Search for the cell housing the specified text and yield its [x, y] center coordinate. 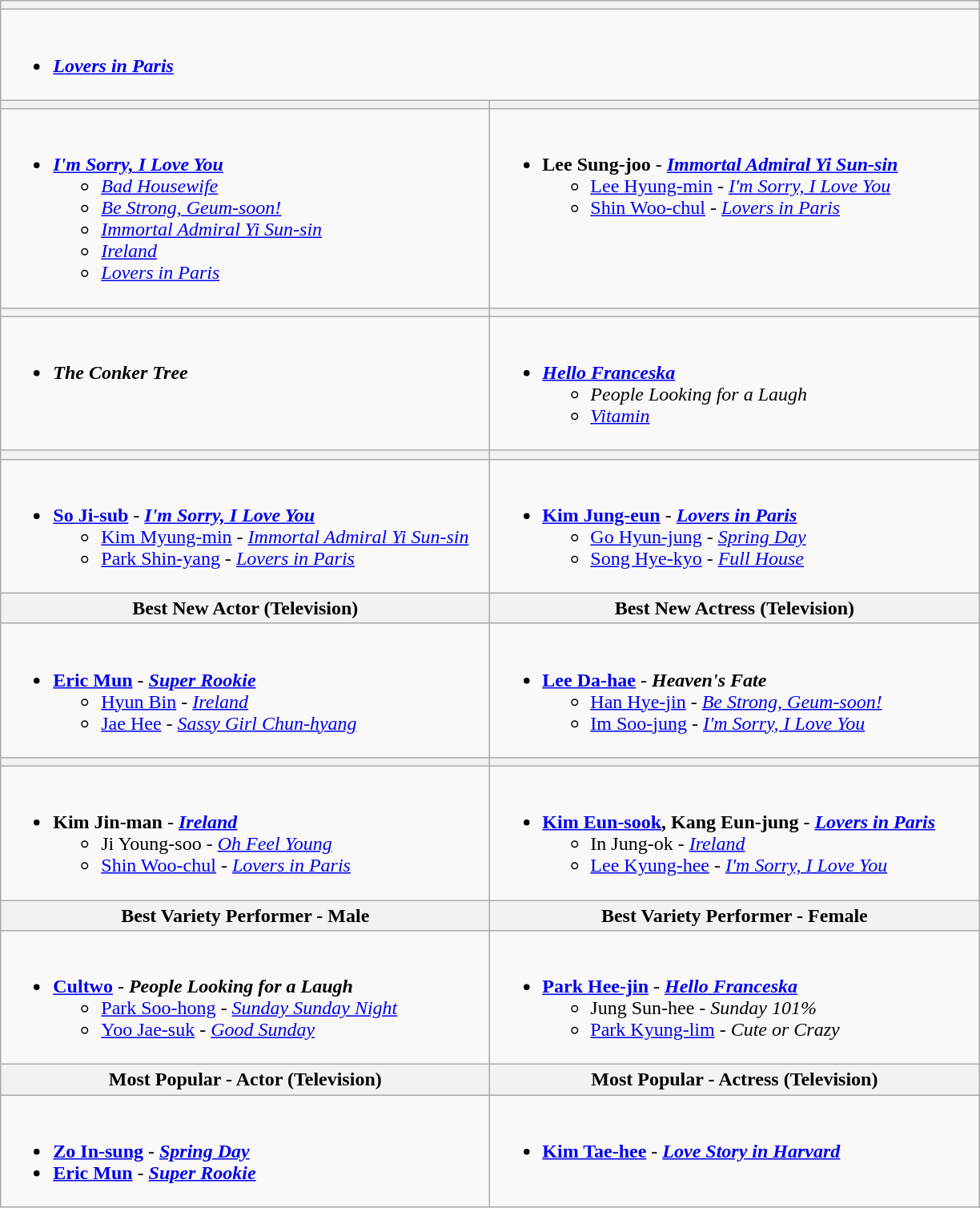
Park Hee-jin - Hello FranceskaJung Sun-hee - Sunday 101%Park Kyung-lim - Cute or Crazy [735, 998]
Kim Tae-hee - Love Story in Harvard [735, 1151]
Best Variety Performer - Female [735, 916]
Lee Da-hae - Heaven's Fate Han Hye-jin - Be Strong, Geum-soon!Im Soo-jung - I'm Sorry, I Love You [735, 691]
Kim Eun-sook, Kang Eun-jung - Lovers in ParisIn Jung-ok - IrelandLee Kyung-hee - I'm Sorry, I Love You [735, 833]
Zo In-sung - Spring DayEric Mun - Super Rookie [245, 1151]
Best New Actress (Television) [735, 608]
Most Popular - Actress (Television) [735, 1080]
Best New Actor (Television) [245, 608]
So Ji-sub - I'm Sorry, I Love YouKim Myung-min - Immortal Admiral Yi Sun-sinPark Shin-yang - Lovers in Paris [245, 525]
Hello FranceskaPeople Looking for a LaughVitamin [735, 383]
Lovers in Paris [490, 54]
Cultwo - People Looking for a LaughPark Soo-hong - Sunday Sunday NightYoo Jae-suk - Good Sunday [245, 998]
Kim Jin-man - IrelandJi Young-soo - Oh Feel YoungShin Woo-chul - Lovers in Paris [245, 833]
The Conker Tree [245, 383]
Kim Jung-eun - Lovers in ParisGo Hyun-jung - Spring DaySong Hye-kyo - Full House [735, 525]
Most Popular - Actor (Television) [245, 1080]
I'm Sorry, I Love YouBad HousewifeBe Strong, Geum-soon!Immortal Admiral Yi Sun-sinIrelandLovers in Paris [245, 208]
Best Variety Performer - Male [245, 916]
Lee Sung-joo - Immortal Admiral Yi Sun-sinLee Hyung-min - I'm Sorry, I Love YouShin Woo-chul - Lovers in Paris [735, 208]
Eric Mun - Super RookieHyun Bin - IrelandJae Hee - Sassy Girl Chun-hyang [245, 691]
